Identify which cell holds the provided text, then report its [X, Y] central coordinate. 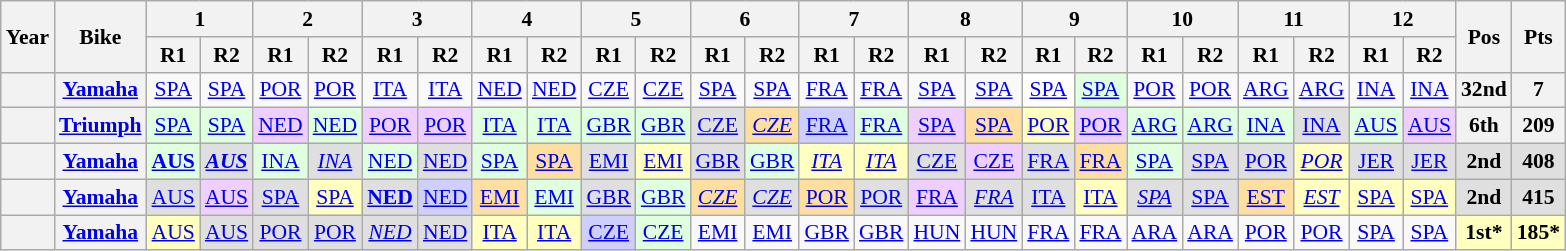
6th [1484, 126]
2 [308, 19]
Pos [1484, 36]
408 [1538, 162]
8 [965, 19]
415 [1538, 197]
3 [417, 19]
6 [744, 19]
Year [28, 36]
10 [1182, 19]
11 [1294, 19]
Triumph [100, 126]
12 [1402, 19]
209 [1538, 126]
1st* [1484, 233]
32nd [1484, 90]
1 [200, 19]
Pts [1538, 36]
5 [636, 19]
4 [526, 19]
Bike [100, 36]
185* [1538, 233]
9 [1074, 19]
